Return the [x, y] coordinate for the center point of the cell that contains the specified text.  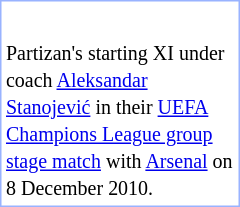
Partizan's starting XI under coach Aleksandar Stanojević in their UEFA Champions League group stage match with Arsenal on 8 December 2010. [120, 120]
